Return [x, y] of the center of cell containing provided text 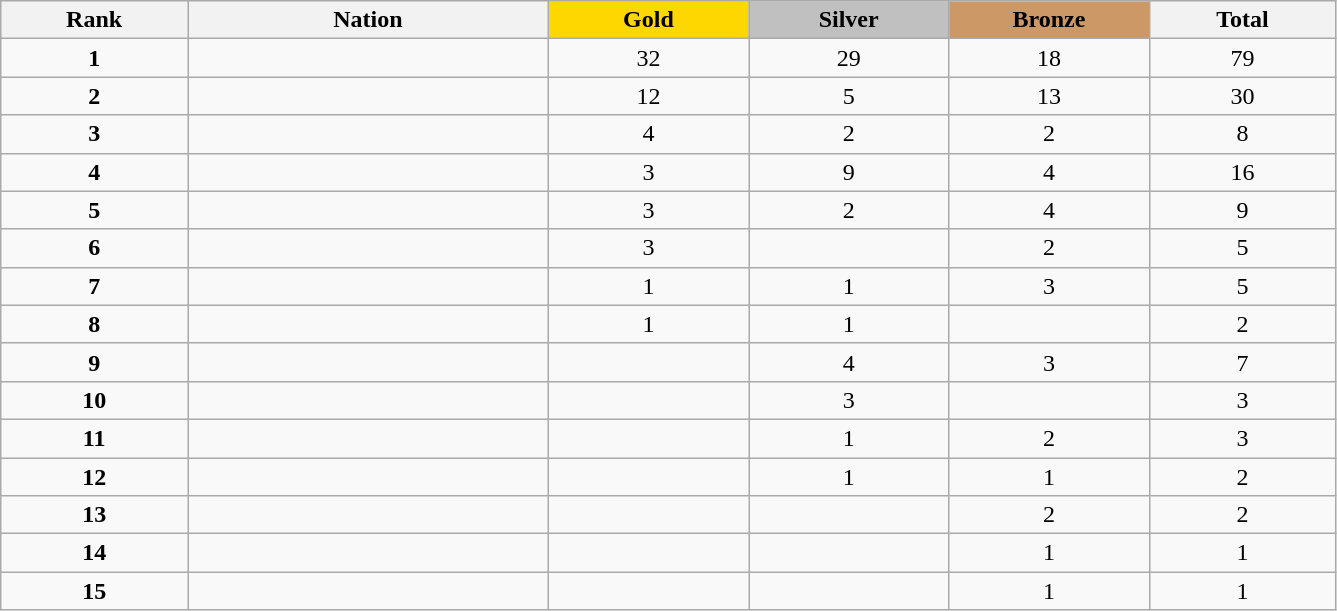
Bronze [1049, 20]
14 [94, 553]
18 [1049, 58]
Silver [849, 20]
Gold [648, 20]
Nation [368, 20]
32 [648, 58]
Rank [94, 20]
Total [1242, 20]
16 [1242, 172]
29 [849, 58]
10 [94, 400]
79 [1242, 58]
30 [1242, 96]
6 [94, 248]
15 [94, 591]
11 [94, 438]
